Locate the cell with the specified text and output its [x, y] center coordinate. 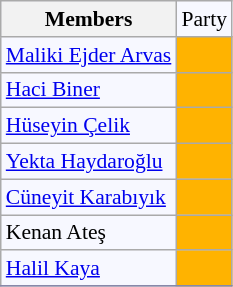
Party [204, 19]
Halil Kaya [89, 269]
Kenan Ateş [89, 233]
Maliki Ejder Arvas [89, 55]
Yekta Haydaroğlu [89, 162]
Cüneyit Karabıyık [89, 197]
Hüseyin Çelik [89, 126]
Members [89, 19]
Haci Biner [89, 90]
